Find where the given text appears and provide that cell's center as (x, y) coordinate. 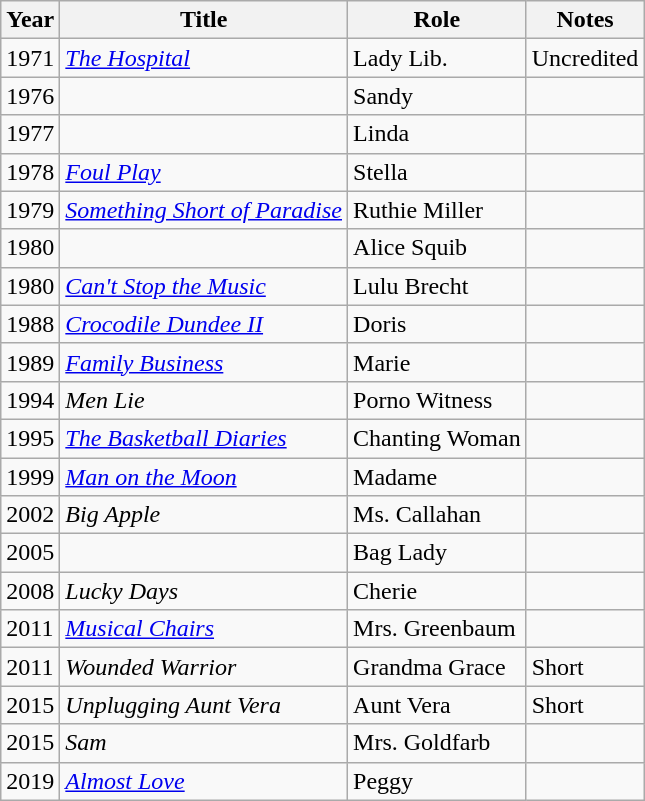
Bag Lady (438, 553)
Alice Squib (438, 248)
1989 (30, 362)
2019 (30, 781)
Role (438, 20)
2002 (30, 515)
Men Lie (204, 400)
Grandma Grace (438, 667)
Peggy (438, 781)
Wounded Warrior (204, 667)
Sandy (438, 96)
Title (204, 20)
Sam (204, 743)
Foul Play (204, 172)
Unplugging Aunt Vera (204, 705)
Mrs. Goldfarb (438, 743)
1971 (30, 58)
Can't Stop the Music (204, 286)
Cherie (438, 591)
1976 (30, 96)
1978 (30, 172)
Family Business (204, 362)
Musical Chairs (204, 629)
Marie (438, 362)
Lucky Days (204, 591)
Year (30, 20)
2008 (30, 591)
Almost Love (204, 781)
Madame (438, 477)
Big Apple (204, 515)
2005 (30, 553)
Porno Witness (438, 400)
The Hospital (204, 58)
1994 (30, 400)
1977 (30, 134)
1979 (30, 210)
Something Short of Paradise (204, 210)
Stella (438, 172)
1988 (30, 324)
Ms. Callahan (438, 515)
Notes (585, 20)
Linda (438, 134)
The Basketball Diaries (204, 438)
1999 (30, 477)
Ruthie Miller (438, 210)
Chanting Woman (438, 438)
Mrs. Greenbaum (438, 629)
Lulu Brecht (438, 286)
Doris (438, 324)
Aunt Vera (438, 705)
Crocodile Dundee II (204, 324)
1995 (30, 438)
Uncredited (585, 58)
Man on the Moon (204, 477)
Lady Lib. (438, 58)
